Pinpoint the cell where the given text exists, returning its (X, Y) midpoint coordinate. 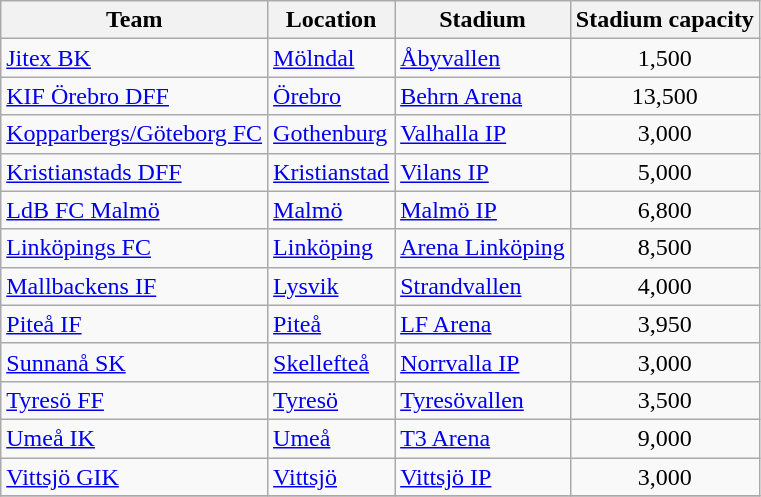
Malmö (332, 210)
Tyresö FF (134, 400)
Valhalla IP (483, 134)
Tyresövallen (483, 400)
Stadium capacity (664, 20)
Vittsjö (332, 477)
Åbyvallen (483, 58)
Strandvallen (483, 286)
Kopparbergs/Göteborg FC (134, 134)
Vittsjö GIK (134, 477)
Team (134, 20)
Mölndal (332, 58)
Lysvik (332, 286)
Kristianstads DFF (134, 172)
Gothenburg (332, 134)
Jitex BK (134, 58)
Piteå (332, 324)
Linköping (332, 248)
Sunnanå SK (134, 362)
Malmö IP (483, 210)
Piteå IF (134, 324)
5,000 (664, 172)
LF Arena (483, 324)
T3 Arena (483, 438)
Stadium (483, 20)
Örebro (332, 96)
Mallbackens IF (134, 286)
1,500 (664, 58)
Kristianstad (332, 172)
Skellefteå (332, 362)
Umeå IK (134, 438)
Umeå (332, 438)
Tyresö (332, 400)
13,500 (664, 96)
Arena Linköping (483, 248)
LdB FC Malmö (134, 210)
8,500 (664, 248)
4,000 (664, 286)
9,000 (664, 438)
6,800 (664, 210)
Location (332, 20)
KIF Örebro DFF (134, 96)
Linköpings FC (134, 248)
Vilans IP (483, 172)
Vittsjö IP (483, 477)
3,950 (664, 324)
Norrvalla IP (483, 362)
3,500 (664, 400)
Behrn Arena (483, 96)
